Return (x, y) of the center of cell containing provided text 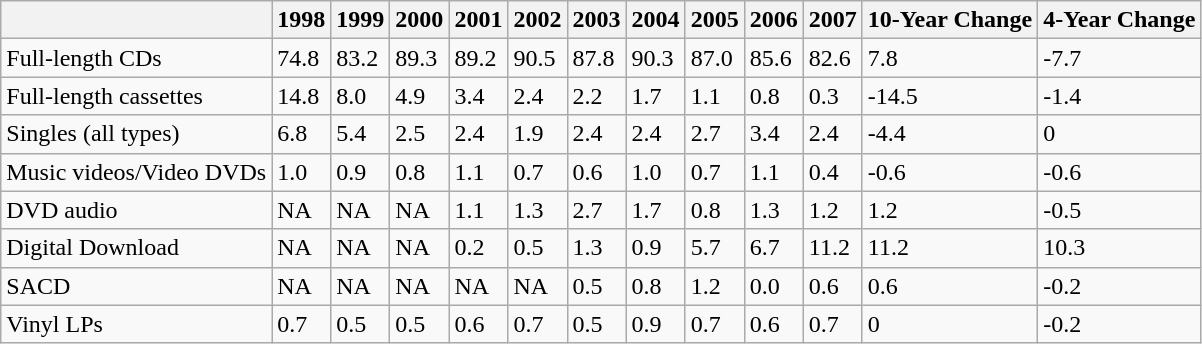
Digital Download (136, 248)
DVD audio (136, 210)
6.7 (774, 248)
2000 (420, 20)
85.6 (774, 58)
Singles (all types) (136, 134)
2.5 (420, 134)
Full-length CDs (136, 58)
1.9 (538, 134)
-14.5 (950, 96)
5.7 (714, 248)
82.6 (832, 58)
6.8 (302, 134)
8.0 (360, 96)
4.9 (420, 96)
SACD (136, 286)
2007 (832, 20)
1999 (360, 20)
4-Year Change (1120, 20)
87.8 (596, 58)
2006 (774, 20)
7.8 (950, 58)
89.3 (420, 58)
-0.5 (1120, 210)
14.8 (302, 96)
-7.7 (1120, 58)
2001 (478, 20)
5.4 (360, 134)
10.3 (1120, 248)
10-Year Change (950, 20)
Full-length cassettes (136, 96)
2.2 (596, 96)
83.2 (360, 58)
2002 (538, 20)
0.2 (478, 248)
Music videos/Video DVDs (136, 172)
1998 (302, 20)
74.8 (302, 58)
0.3 (832, 96)
90.3 (656, 58)
87.0 (714, 58)
89.2 (478, 58)
2004 (656, 20)
0.0 (774, 286)
Vinyl LPs (136, 324)
-4.4 (950, 134)
2003 (596, 20)
-1.4 (1120, 96)
90.5 (538, 58)
0.4 (832, 172)
2005 (714, 20)
